Find where the given text appears and provide that cell's center as (X, Y) coordinate. 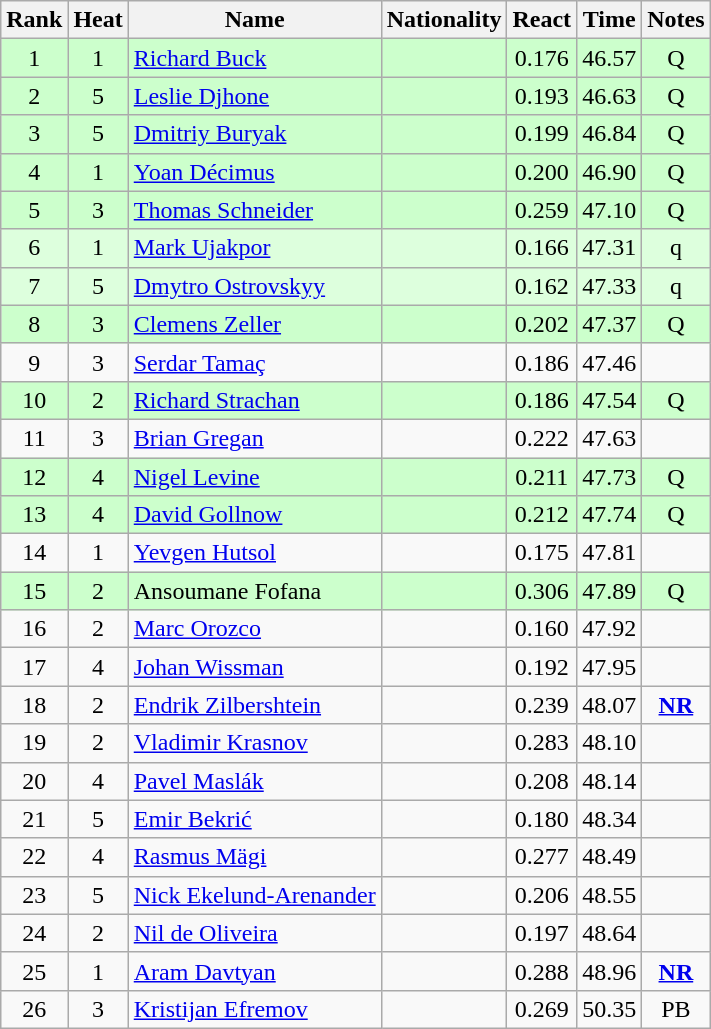
46.57 (610, 58)
Johan Wissman (254, 667)
0.212 (542, 515)
47.95 (610, 667)
0.176 (542, 58)
16 (34, 629)
48.55 (610, 895)
47.73 (610, 477)
15 (34, 591)
Nigel Levine (254, 477)
Nick Ekelund-Arenander (254, 895)
0.162 (542, 286)
46.84 (610, 134)
47.92 (610, 629)
48.64 (610, 933)
React (542, 20)
6 (34, 248)
Serdar Tamaç (254, 362)
Rasmus Mägi (254, 857)
8 (34, 324)
47.74 (610, 515)
48.34 (610, 819)
0.206 (542, 895)
0.259 (542, 210)
Dmytro Ostrovskyy (254, 286)
Nationality (444, 20)
25 (34, 971)
47.46 (610, 362)
24 (34, 933)
David Gollnow (254, 515)
0.160 (542, 629)
0.208 (542, 781)
0.306 (542, 591)
46.90 (610, 172)
13 (34, 515)
Mark Ujakpor (254, 248)
0.277 (542, 857)
11 (34, 438)
47.31 (610, 248)
0.193 (542, 96)
PB (676, 1009)
Richard Buck (254, 58)
48.96 (610, 971)
46.63 (610, 96)
0.283 (542, 743)
Name (254, 20)
0.288 (542, 971)
Kristijan Efremov (254, 1009)
0.211 (542, 477)
23 (34, 895)
7 (34, 286)
Pavel Maslák (254, 781)
19 (34, 743)
47.89 (610, 591)
9 (34, 362)
Emir Bekrić (254, 819)
47.33 (610, 286)
Time (610, 20)
Aram Davtyan (254, 971)
Brian Gregan (254, 438)
0.166 (542, 248)
48.07 (610, 705)
0.175 (542, 553)
0.202 (542, 324)
0.197 (542, 933)
Vladimir Krasnov (254, 743)
Yevgen Hutsol (254, 553)
0.200 (542, 172)
47.10 (610, 210)
Nil de Oliveira (254, 933)
0.199 (542, 134)
22 (34, 857)
0.269 (542, 1009)
26 (34, 1009)
14 (34, 553)
48.10 (610, 743)
17 (34, 667)
Endrik Zilbershtein (254, 705)
0.180 (542, 819)
Rank (34, 20)
Clemens Zeller (254, 324)
Notes (676, 20)
50.35 (610, 1009)
Leslie Djhone (254, 96)
20 (34, 781)
47.37 (610, 324)
Marc Orozco (254, 629)
Heat (98, 20)
18 (34, 705)
Ansoumane Fofana (254, 591)
48.14 (610, 781)
10 (34, 400)
Dmitriy Buryak (254, 134)
0.192 (542, 667)
47.63 (610, 438)
Richard Strachan (254, 400)
47.54 (610, 400)
Yoan Décimus (254, 172)
12 (34, 477)
0.239 (542, 705)
48.49 (610, 857)
Thomas Schneider (254, 210)
0.222 (542, 438)
47.81 (610, 553)
21 (34, 819)
